Output the (x, y) coordinate of the center of the cell containing the given text.  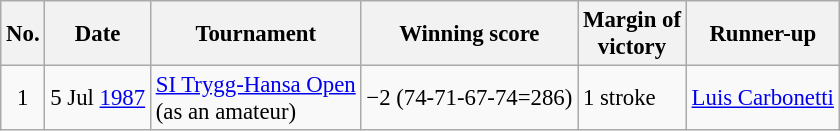
Runner-up (762, 34)
Date (98, 34)
5 Jul 1987 (98, 98)
Luis Carbonetti (762, 98)
1 (23, 98)
Margin ofvictory (632, 34)
Tournament (256, 34)
SI Trygg-Hansa Open (as an amateur) (256, 98)
No. (23, 34)
Winning score (470, 34)
−2 (74-71-67-74=286) (470, 98)
1 stroke (632, 98)
